Find where the given text appears and provide that cell's center as (x, y) coordinate. 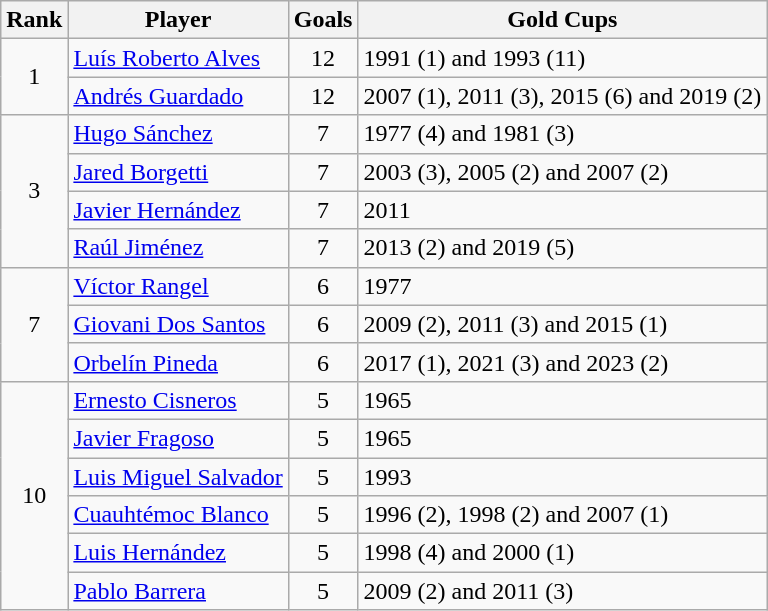
Giovani Dos Santos (178, 324)
2007 (1), 2011 (3), 2015 (6) and 2019 (2) (562, 96)
Ernesto Cisneros (178, 400)
2011 (562, 210)
Raúl Jiménez (178, 248)
Player (178, 20)
3 (34, 191)
1993 (562, 477)
Cuauhtémoc Blanco (178, 515)
Andrés Guardado (178, 96)
10 (34, 495)
Gold Cups (562, 20)
Luis Hernández (178, 553)
Hugo Sánchez (178, 134)
Víctor Rangel (178, 286)
Goals (323, 20)
2009 (2), 2011 (3) and 2015 (1) (562, 324)
Jared Borgetti (178, 172)
Javier Hernández (178, 210)
1977 (4) and 1981 (3) (562, 134)
1998 (4) and 2000 (1) (562, 553)
Luís Roberto Alves (178, 58)
1991 (1) and 1993 (11) (562, 58)
Pablo Barrera (178, 591)
2009 (2) and 2011 (3) (562, 591)
2017 (1), 2021 (3) and 2023 (2) (562, 362)
Luis Miguel Salvador (178, 477)
2013 (2) and 2019 (5) (562, 248)
Rank (34, 20)
1977 (562, 286)
2003 (3), 2005 (2) and 2007 (2) (562, 172)
1996 (2), 1998 (2) and 2007 (1) (562, 515)
1 (34, 77)
Javier Fragoso (178, 438)
Orbelín Pineda (178, 362)
